Locate the cell with the specified text and output its [X, Y] center coordinate. 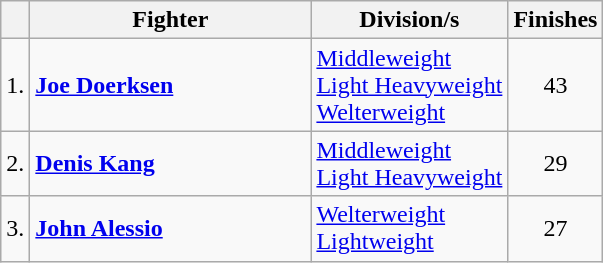
Joe Doerksen [170, 85]
2. [16, 164]
Fighter [170, 20]
43 [556, 85]
Division/s [410, 20]
3. [16, 228]
1. [16, 85]
Middleweight Light Heavyweight Welterweight [410, 85]
Denis Kang [170, 164]
29 [556, 164]
Middleweight Light Heavyweight [410, 164]
Welterweight Lightweight [410, 228]
John Alessio [170, 228]
27 [556, 228]
Finishes [556, 20]
